Pinpoint the cell where the given text exists, returning its [X, Y] midpoint coordinate. 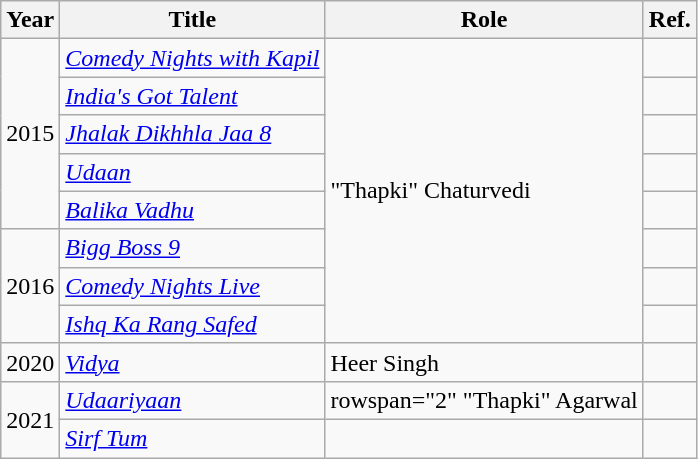
2021 [30, 419]
India's Got Talent [192, 96]
Bigg Boss 9 [192, 248]
Udaariyaan [192, 400]
Comedy Nights Live [192, 286]
2020 [30, 362]
Year [30, 20]
Comedy Nights with Kapil [192, 58]
Balika Vadhu [192, 210]
Heer Singh [484, 362]
Udaan [192, 172]
2015 [30, 134]
"Thapki" Chaturvedi [484, 191]
Vidya [192, 362]
2016 [30, 286]
Role [484, 20]
Ref. [670, 20]
Ishq Ka Rang Safed [192, 324]
Title [192, 20]
Jhalak Dikhhla Jaa 8 [192, 134]
Sirf Tum [192, 438]
rowspan="2" "Thapki" Agarwal [484, 400]
